Return the (X, Y) coordinate for the center point of the cell that contains the specified text.  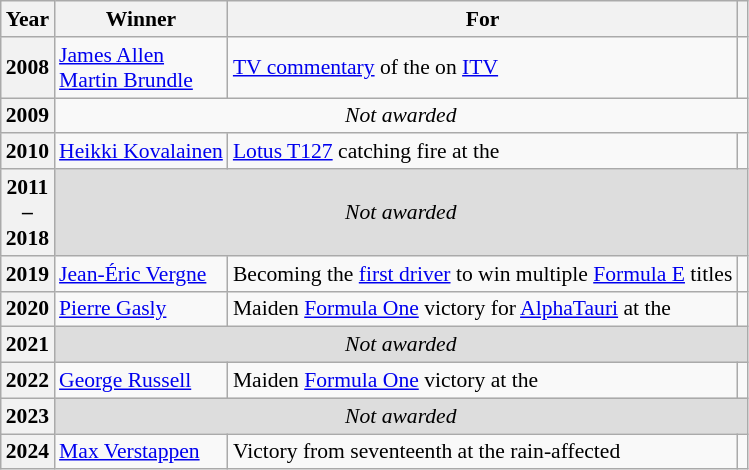
Heikki Kovalainen (141, 152)
2009 (28, 116)
Winner (141, 19)
2023 (28, 416)
Pierre Gasly (141, 309)
Becoming the first driver to win multiple Formula E titles (483, 274)
Maiden Formula One victory at the (483, 381)
2019 (28, 274)
2011–2018 (28, 212)
For (483, 19)
2021 (28, 345)
Lotus T127 catching fire at the (483, 152)
2008 (28, 68)
George Russell (141, 381)
2010 (28, 152)
Maiden Formula One victory for AlphaTauri at the (483, 309)
Victory from seventeenth at the rain-affected (483, 452)
James Allen Martin Brundle (141, 68)
Max Verstappen (141, 452)
2020 (28, 309)
Year (28, 19)
Jean-Éric Vergne (141, 274)
2022 (28, 381)
TV commentary of the on ITV (483, 68)
2024 (28, 452)
